Return (x, y) of the center of cell containing provided text 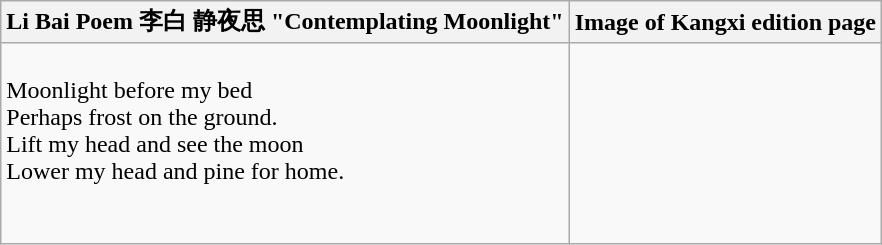
Moonlight before my bedPerhaps frost on the ground.Lift my head and see the moonLower my head and pine for home. (285, 143)
Image of Kangxi edition page (725, 22)
Li Bai Poem 李白 静夜思 "Contemplating Moonlight" (285, 22)
